Scan for the cell matching the given text and deliver its (x, y) coordinate at center. 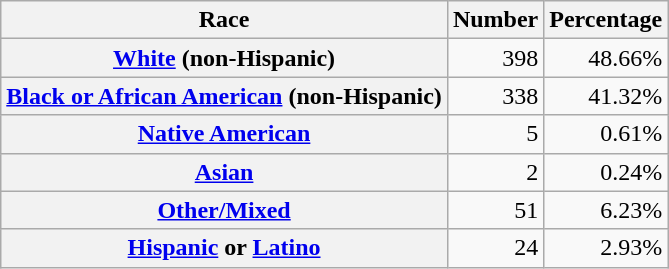
Other/Mixed (224, 210)
398 (495, 58)
41.32% (606, 96)
2 (495, 172)
Percentage (606, 20)
Asian (224, 172)
338 (495, 96)
Native American (224, 134)
24 (495, 248)
Black or African American (non-Hispanic) (224, 96)
51 (495, 210)
5 (495, 134)
0.24% (606, 172)
2.93% (606, 248)
White (non-Hispanic) (224, 58)
0.61% (606, 134)
Race (224, 20)
Number (495, 20)
6.23% (606, 210)
Hispanic or Latino (224, 248)
48.66% (606, 58)
